Output the [x, y] coordinate of the center of the cell containing the given text.  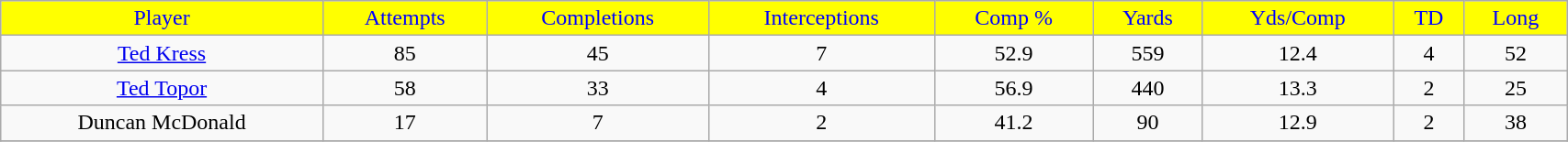
Completions [597, 18]
52 [1516, 53]
52.9 [1014, 53]
90 [1148, 123]
Yards [1148, 18]
440 [1148, 88]
17 [404, 123]
45 [597, 53]
41.2 [1014, 123]
Yds/Comp [1298, 18]
38 [1516, 123]
Ted Kress [162, 53]
Attempts [404, 18]
Long [1516, 18]
559 [1148, 53]
Player [162, 18]
Duncan McDonald [162, 123]
13.3 [1298, 88]
33 [597, 88]
Interceptions [821, 18]
TD [1429, 18]
85 [404, 53]
25 [1516, 88]
56.9 [1014, 88]
58 [404, 88]
12.9 [1298, 123]
Ted Topor [162, 88]
12.4 [1298, 53]
Comp % [1014, 18]
